Find where the given text appears and provide that cell's center as (x, y) coordinate. 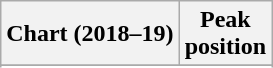
Chart (2018–19) (90, 34)
Peakposition (225, 34)
